Scan for the cell matching the given text and deliver its (X, Y) coordinate at center. 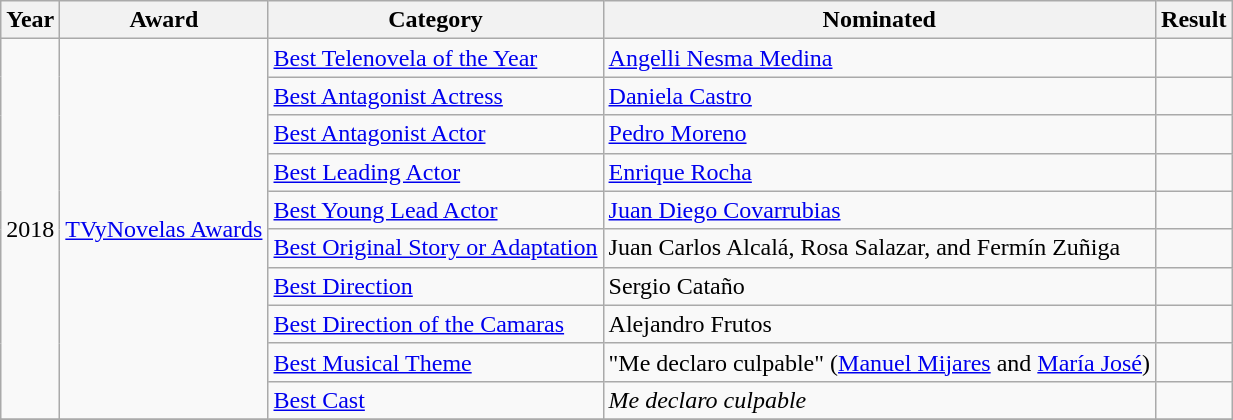
Enrique Rocha (879, 172)
Best Direction of the Camaras (436, 324)
Best Antagonist Actor (436, 134)
Best Original Story or Adaptation (436, 248)
Category (436, 20)
TVyNovelas Awards (164, 230)
Best Telenovela of the Year (436, 58)
Daniela Castro (879, 96)
Sergio Cataño (879, 286)
"Me declaro culpable" (Manuel Mijares and María José) (879, 362)
Best Young Lead Actor (436, 210)
Angelli Nesma Medina (879, 58)
Best Leading Actor (436, 172)
Best Cast (436, 400)
Pedro Moreno (879, 134)
Year (30, 20)
Award (164, 20)
Result (1194, 20)
2018 (30, 230)
Me declaro culpable (879, 400)
Nominated (879, 20)
Best Musical Theme (436, 362)
Alejandro Frutos (879, 324)
Juan Carlos Alcalá, Rosa Salazar, and Fermín Zuñiga (879, 248)
Best Direction (436, 286)
Best Antagonist Actress (436, 96)
Juan Diego Covarrubias (879, 210)
